Identify which cell holds the provided text, then report its [X, Y] central coordinate. 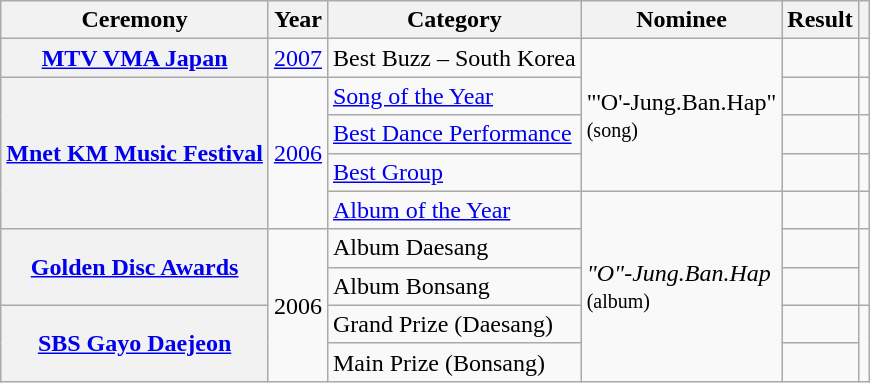
SBS Gayo Daejeon [135, 343]
Category [454, 20]
Ceremony [135, 20]
Main Prize (Bonsang) [454, 362]
Golden Disc Awards [135, 267]
Mnet KM Music Festival [135, 153]
Album Daesang [454, 248]
Song of the Year [454, 96]
"'O'-Jung.Ban.Hap" (song) [682, 115]
Nominee [682, 20]
Album Bonsang [454, 286]
Best Buzz – South Korea [454, 58]
Result [820, 20]
Best Group [454, 172]
Album of the Year [454, 210]
Best Dance Performance [454, 134]
Grand Prize (Daesang) [454, 324]
MTV VMA Japan [135, 58]
"O"-Jung.Ban.Hap (album) [682, 286]
2007 [298, 58]
Year [298, 20]
